Identify which cell holds the provided text, then report its (X, Y) central coordinate. 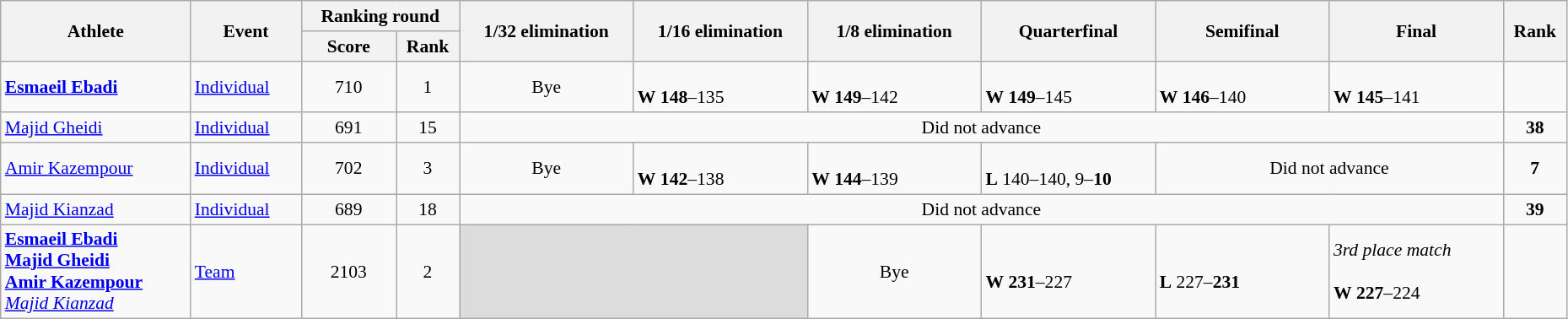
W 146–140 (1242, 86)
Esmaeil EbadiMajid GheidiAmir KazempourMajid Kianzad (96, 272)
Majid Gheidi (96, 128)
Team (246, 272)
Esmaeil Ebadi (96, 86)
L 140–140, 9–10 (1068, 169)
2 (428, 272)
W 148–135 (720, 86)
Semifinal (1242, 30)
Event (246, 30)
W 144–139 (894, 169)
18 (428, 209)
Final (1416, 30)
38 (1535, 128)
W 231–227 (1068, 272)
W 142–138 (720, 169)
691 (348, 128)
39 (1535, 209)
1 (428, 86)
W 149–142 (894, 86)
710 (348, 86)
Ranking round (380, 16)
Amir Kazempour (96, 169)
3 (428, 169)
1/8 elimination (894, 30)
W 145–141 (1416, 86)
689 (348, 209)
2103 (348, 272)
Score (348, 46)
3rd place matchW 227–224 (1416, 272)
15 (428, 128)
Majid Kianzad (96, 209)
7 (1535, 169)
1/32 elimination (547, 30)
L 227–231 (1242, 272)
Athlete (96, 30)
Quarterfinal (1068, 30)
702 (348, 169)
1/16 elimination (720, 30)
W 149–145 (1068, 86)
